Identify which cell holds the provided text, then report its (X, Y) central coordinate. 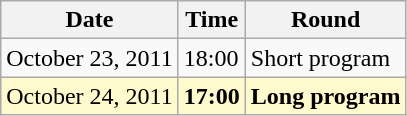
Round (326, 20)
17:00 (212, 96)
Short program (326, 58)
October 24, 2011 (90, 96)
October 23, 2011 (90, 58)
Long program (326, 96)
Date (90, 20)
Time (212, 20)
18:00 (212, 58)
